Locate the cell with the specified text and output its [X, Y] center coordinate. 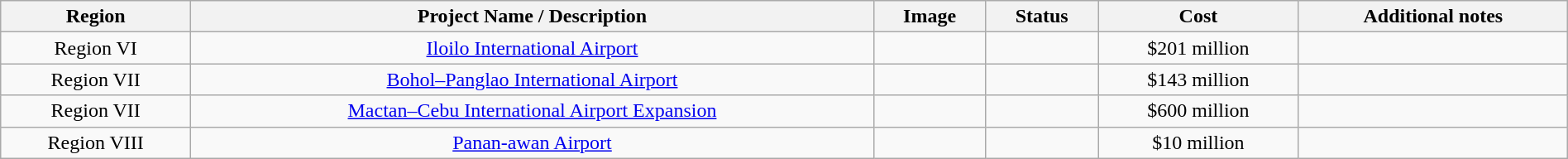
$201 million [1199, 48]
Status [1042, 17]
Region VIII [96, 142]
Region [96, 17]
$600 million [1199, 111]
$143 million [1199, 79]
$10 million [1199, 142]
Mactan–Cebu International Airport Expansion [533, 111]
Project Name / Description [533, 17]
Image [930, 17]
Additional notes [1432, 17]
Region VI [96, 48]
Panan-awan Airport [533, 142]
Iloilo International Airport [533, 48]
Cost [1199, 17]
Bohol–Panglao International Airport [533, 79]
